Detect which cell encompasses the target text, then output its [x, y] center coordinate. 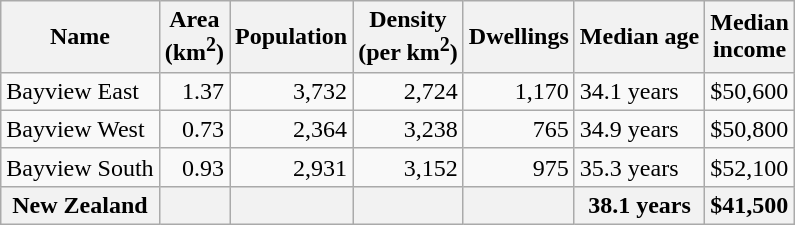
$52,100 [750, 167]
Area(km2) [194, 37]
35.3 years [639, 167]
975 [518, 167]
$50,800 [750, 129]
34.1 years [639, 91]
Bayview West [80, 129]
$41,500 [750, 205]
2,364 [292, 129]
Bayview East [80, 91]
1,170 [518, 91]
Population [292, 37]
Bayview South [80, 167]
Median age [639, 37]
765 [518, 129]
0.93 [194, 167]
3,732 [292, 91]
0.73 [194, 129]
3,238 [408, 129]
Density(per km2) [408, 37]
New Zealand [80, 205]
38.1 years [639, 205]
Medianincome [750, 37]
3,152 [408, 167]
$50,600 [750, 91]
Name [80, 37]
1.37 [194, 91]
Dwellings [518, 37]
2,931 [292, 167]
2,724 [408, 91]
34.9 years [639, 129]
